Output the (x, y) coordinate of the center of the cell containing the given text.  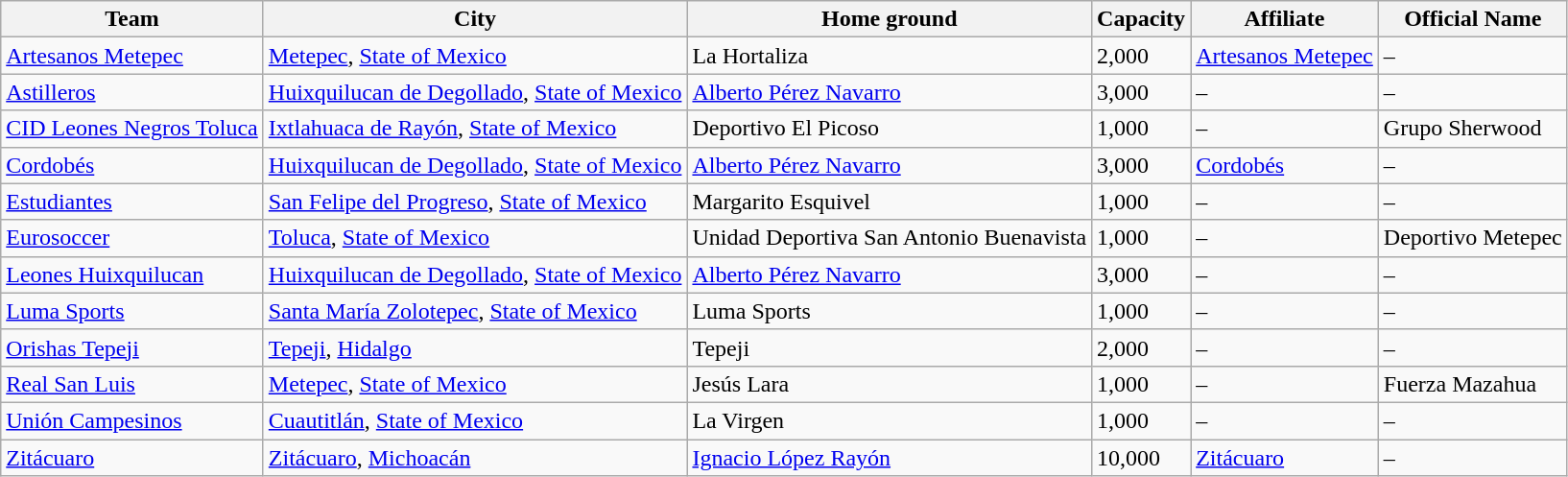
Unidad Deportiva San Antonio Buenavista (890, 238)
Jesús Lara (890, 384)
Astilleros (132, 92)
Tepeji (890, 347)
Ixtlahuaca de Rayón, State of Mexico (475, 129)
Estudiantes (132, 202)
Fuerza Mazahua (1472, 384)
Capacity (1142, 19)
Grupo Sherwood (1472, 129)
Orishas Tepeji (132, 347)
Affiliate (1285, 19)
Margarito Esquivel (890, 202)
Santa María Zolotepec, State of Mexico (475, 311)
Deportivo Metepec (1472, 238)
Unión Campesinos (132, 420)
Real San Luis (132, 384)
Home ground (890, 19)
Tepeji, Hidalgo (475, 347)
City (475, 19)
Deportivo El Picoso (890, 129)
CID Leones Negros Toluca (132, 129)
Zitácuaro, Michoacán (475, 458)
Official Name (1472, 19)
Toluca, State of Mexico (475, 238)
La Virgen (890, 420)
San Felipe del Progreso, State of Mexico (475, 202)
Ignacio López Rayón (890, 458)
Team (132, 19)
Cuautitlán, State of Mexico (475, 420)
10,000 (1142, 458)
Leones Huixquilucan (132, 274)
Eurosoccer (132, 238)
La Hortaliza (890, 56)
